Return [x, y] of the center of cell containing provided text 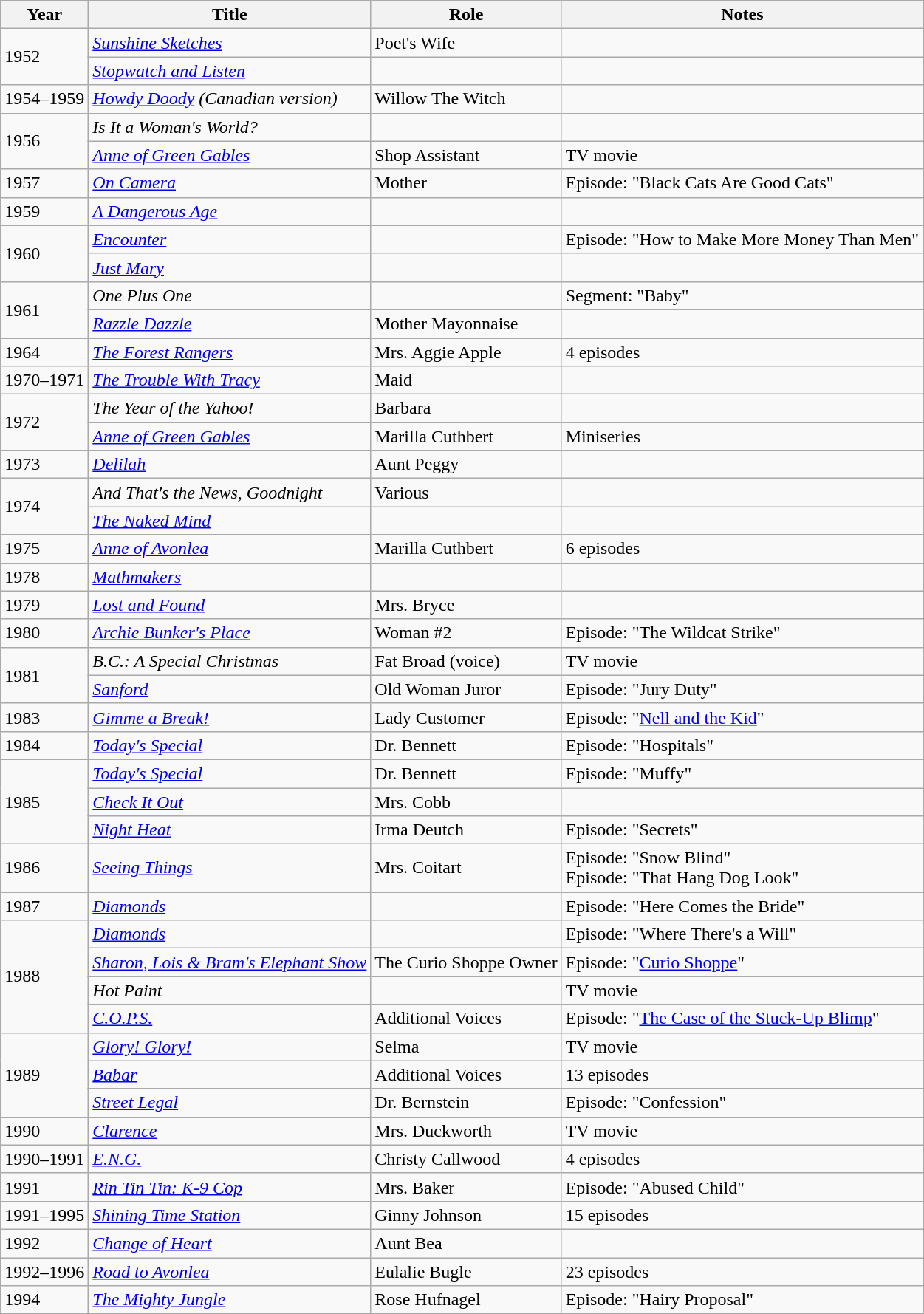
Mrs. Cobb [466, 801]
1957 [44, 183]
Sharon, Lois & Bram's Elephant Show [230, 962]
Title [230, 15]
Babar [230, 1075]
Episode: "Jury Duty" [742, 689]
1956 [44, 141]
Archie Bunker's Place [230, 633]
One Plus One [230, 295]
23 episodes [742, 1271]
Miniseries [742, 437]
Lady Customer [466, 717]
The Curio Shoppe Owner [466, 962]
The Trouble With Tracy [230, 380]
Seeing Things [230, 869]
The Forest Rangers [230, 352]
Is It a Woman's World? [230, 127]
Various [466, 493]
Aunt Bea [466, 1243]
A Dangerous Age [230, 211]
Delilah [230, 465]
Segment: "Baby" [742, 295]
6 episodes [742, 549]
Mrs. Coitart [466, 869]
Razzle Dazzle [230, 324]
1991 [44, 1187]
Dr. Bernstein [466, 1103]
Christy Callwood [466, 1159]
Night Heat [230, 830]
Episode: "Here Comes the Bride" [742, 906]
1972 [44, 422]
1991–1995 [44, 1215]
Shining Time Station [230, 1215]
Ginny Johnson [466, 1215]
Maid [466, 380]
Mother Mayonnaise [466, 324]
The Naked Mind [230, 521]
Episode: "Abused Child" [742, 1187]
Anne of Avonlea [230, 549]
1981 [44, 675]
Stopwatch and Listen [230, 71]
1979 [44, 605]
1952 [44, 57]
Notes [742, 15]
Episode: "How to Make More Money Than Men" [742, 239]
1985 [44, 801]
Check It Out [230, 801]
Road to Avonlea [230, 1271]
Mrs. Baker [466, 1187]
E.N.G. [230, 1159]
Shop Assistant [466, 155]
Rose Hufnagel [466, 1300]
Role [466, 15]
1992–1996 [44, 1271]
1983 [44, 717]
Poet's Wife [466, 43]
1989 [44, 1075]
On Camera [230, 183]
Mrs. Bryce [466, 605]
Episode: "Nell and the Kid" [742, 717]
Sunshine Sketches [230, 43]
Lost and Found [230, 605]
Woman #2 [466, 633]
Willow The Witch [466, 99]
Eulalie Bugle [466, 1271]
1984 [44, 745]
Episode: "The Wildcat Strike" [742, 633]
1970–1971 [44, 380]
Episode: "Snow Blind"Episode: "That Hang Dog Look" [742, 869]
Episode: "Hairy Proposal" [742, 1300]
Mrs. Aggie Apple [466, 352]
And That's the News, Goodnight [230, 493]
Episode: "The Case of the Stuck-Up Blimp" [742, 1019]
Howdy Doody (Canadian version) [230, 99]
1990 [44, 1131]
1975 [44, 549]
Episode: "Curio Shoppe" [742, 962]
1954–1959 [44, 99]
Glory! Glory! [230, 1047]
1964 [44, 352]
Episode: "Secrets" [742, 830]
1980 [44, 633]
Street Legal [230, 1103]
B.C.: A Special Christmas [230, 661]
Sanford [230, 689]
13 episodes [742, 1075]
1978 [44, 577]
Encounter [230, 239]
Change of Heart [230, 1243]
15 episodes [742, 1215]
Mrs. Duckworth [466, 1131]
Rin Tin Tin: K-9 Cop [230, 1187]
The Year of the Yahoo! [230, 408]
Episode: "Confession" [742, 1103]
Selma [466, 1047]
Episode: "Muffy" [742, 773]
1992 [44, 1243]
1990–1991 [44, 1159]
Irma Deutch [466, 830]
Episode: "Black Cats Are Good Cats" [742, 183]
1960 [44, 253]
1986 [44, 869]
Mathmakers [230, 577]
The Mighty Jungle [230, 1300]
1994 [44, 1300]
Fat Broad (voice) [466, 661]
1973 [44, 465]
Old Woman Juror [466, 689]
Just Mary [230, 267]
Hot Paint [230, 990]
Episode: "Hospitals" [742, 745]
1974 [44, 507]
Aunt Peggy [466, 465]
C.O.P.S. [230, 1019]
1961 [44, 309]
Clarence [230, 1131]
Year [44, 15]
Episode: "Where There's a Will" [742, 934]
Mother [466, 183]
Gimme a Break! [230, 717]
1987 [44, 906]
1959 [44, 211]
1988 [44, 976]
Barbara [466, 408]
